Determine the (X, Y) coordinate at the center of the cell enclosing the given text.  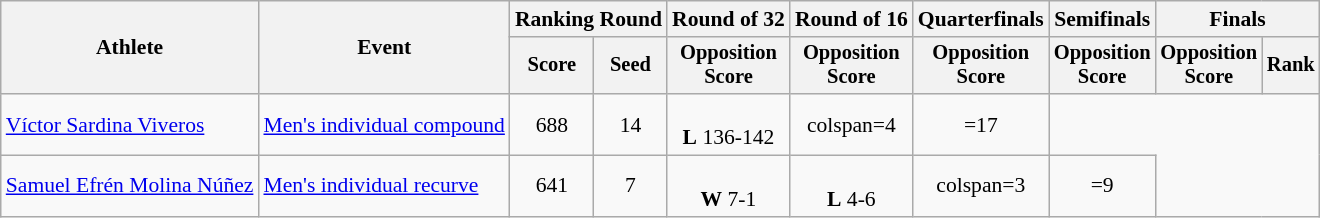
L 136-142 (728, 124)
Seed (630, 66)
Round of 32 (728, 19)
688 (552, 124)
Finals (1237, 19)
colspan=3 (981, 186)
Round of 16 (852, 19)
=9 (1102, 186)
Samuel Efrén Molina Núñez (130, 186)
W 7-1 (728, 186)
Men's individual recurve (384, 186)
Ranking Round (588, 19)
Score (552, 66)
641 (552, 186)
L 4-6 (852, 186)
Men's individual compound (384, 124)
colspan=4 (852, 124)
Víctor Sardina Viveros (130, 124)
14 (630, 124)
Semifinals (1102, 19)
Athlete (130, 48)
Rank (1291, 66)
=17 (981, 124)
Quarterfinals (981, 19)
7 (630, 186)
Event (384, 48)
